From the cell containing the given text, extract its center point as [X, Y] coordinate. 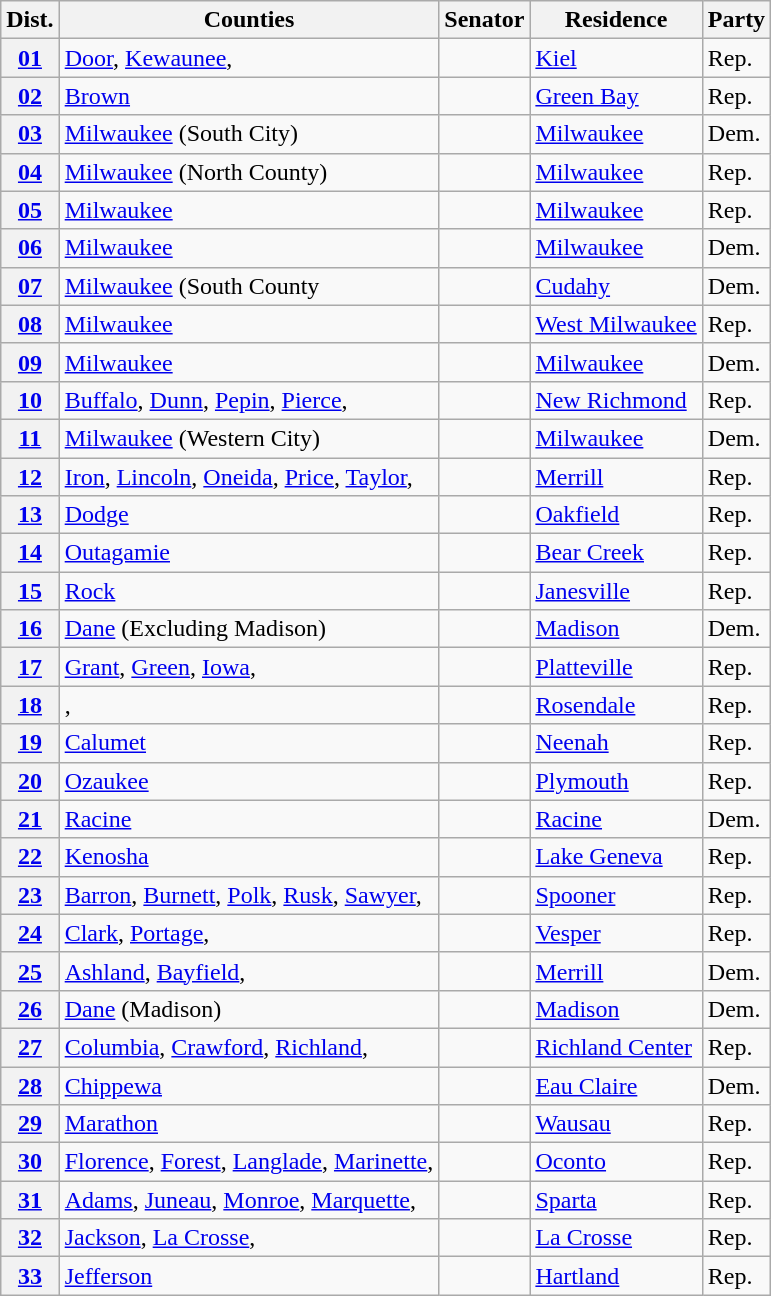
Dist. [30, 20]
Sparta [616, 1200]
28 [30, 1085]
27 [30, 1047]
20 [30, 781]
Dane (Madison) [249, 1009]
, [249, 705]
Lake Geneva [616, 857]
Jackson, La Crosse, [249, 1238]
Clark, Portage, [249, 933]
Party [736, 20]
Janesville [616, 591]
Brown [249, 96]
Neenah [616, 743]
Platteville [616, 667]
Milwaukee (South City) [249, 134]
09 [30, 362]
18 [30, 705]
Milwaukee (South County [249, 286]
Ozaukee [249, 781]
La Crosse [616, 1238]
25 [30, 971]
Residence [616, 20]
Richland Center [616, 1047]
Eau Claire [616, 1085]
Door, Kewaunee, [249, 58]
Dodge [249, 515]
Columbia, Crawford, Richland, [249, 1047]
12 [30, 477]
04 [30, 172]
Oconto [616, 1162]
22 [30, 857]
Jefferson [249, 1276]
19 [30, 743]
Florence, Forest, Langlade, Marinette, [249, 1162]
13 [30, 515]
15 [30, 591]
Kenosha [249, 857]
Chippewa [249, 1085]
24 [30, 933]
01 [30, 58]
Rock [249, 591]
Milwaukee (Western City) [249, 438]
Wausau [616, 1124]
21 [30, 819]
Adams, Juneau, Monroe, Marquette, [249, 1200]
Iron, Lincoln, Oneida, Price, Taylor, [249, 477]
32 [30, 1238]
Oakfield [616, 515]
Barron, Burnett, Polk, Rusk, Sawyer, [249, 895]
Cudahy [616, 286]
14 [30, 553]
Plymouth [616, 781]
06 [30, 248]
17 [30, 667]
Buffalo, Dunn, Pepin, Pierce, [249, 400]
23 [30, 895]
Marathon [249, 1124]
Counties [249, 20]
Outagamie [249, 553]
Dane (Excluding Madison) [249, 629]
Green Bay [616, 96]
08 [30, 324]
Milwaukee (North County) [249, 172]
Ashland, Bayfield, [249, 971]
31 [30, 1200]
Kiel [616, 58]
05 [30, 210]
10 [30, 400]
07 [30, 286]
West Milwaukee [616, 324]
33 [30, 1276]
Rosendale [616, 705]
26 [30, 1009]
03 [30, 134]
Grant, Green, Iowa, [249, 667]
Bear Creek [616, 553]
30 [30, 1162]
16 [30, 629]
29 [30, 1124]
New Richmond [616, 400]
Spooner [616, 895]
Calumet [249, 743]
Hartland [616, 1276]
02 [30, 96]
Senator [484, 20]
11 [30, 438]
Vesper [616, 933]
